Pinpoint the cell where the given text exists, returning its (X, Y) midpoint coordinate. 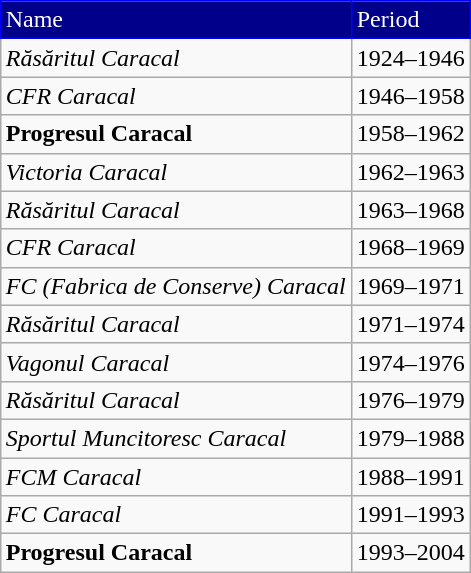
Victoria Caracal (176, 172)
1976–1979 (410, 400)
1974–1976 (410, 362)
1924–1946 (410, 58)
1988–1991 (410, 477)
1968–1969 (410, 248)
1979–1988 (410, 438)
FC Caracal (176, 515)
1993–2004 (410, 553)
Name (176, 20)
1991–1993 (410, 515)
1962–1963 (410, 172)
1963–1968 (410, 210)
1946–1958 (410, 96)
Sportul Muncitoresc Caracal (176, 438)
Vagonul Caracal (176, 362)
1958–1962 (410, 134)
FCM Caracal (176, 477)
1969–1971 (410, 286)
1971–1974 (410, 324)
Period (410, 20)
FC (Fabrica de Conserve) Caracal (176, 286)
